Search for the cell housing the specified text and yield its [X, Y] center coordinate. 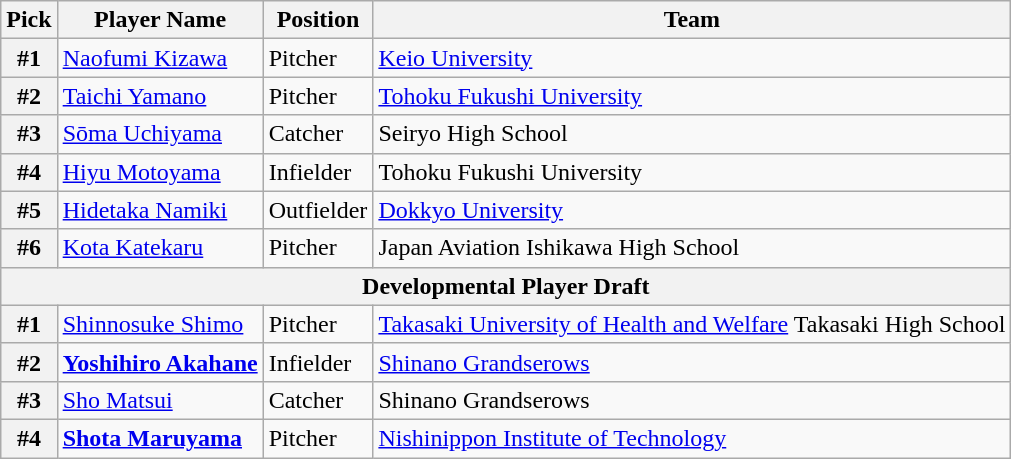
#5 [29, 210]
#6 [29, 248]
Player Name [160, 20]
Developmental Player Draft [506, 286]
Seiryo High School [692, 134]
Pick [29, 20]
Position [318, 20]
Takasaki University of Health and Welfare Takasaki High School [692, 324]
Sōma Uchiyama [160, 134]
Yoshihiro Akahane [160, 362]
Hiyu Motoyama [160, 172]
Nishinippon Institute of Technology [692, 438]
Team [692, 20]
Shota Maruyama [160, 438]
Keio University [692, 58]
Outfielder [318, 210]
Kota Katekaru [160, 248]
Hidetaka Namiki [160, 210]
Taichi Yamano [160, 96]
Naofumi Kizawa [160, 58]
Shinnosuke Shimo [160, 324]
Sho Matsui [160, 400]
Dokkyo University [692, 210]
Japan Aviation Ishikawa High School [692, 248]
